Search for the cell housing the specified text and yield its (x, y) center coordinate. 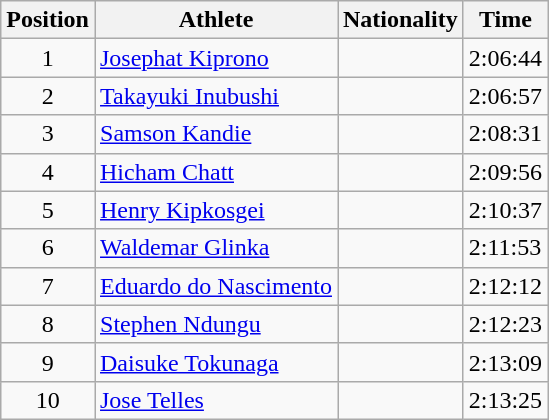
2:12:23 (505, 324)
2:12:12 (505, 286)
1 (48, 58)
Athlete (216, 20)
10 (48, 400)
6 (48, 248)
8 (48, 324)
Eduardo do Nascimento (216, 286)
2:13:09 (505, 362)
2 (48, 96)
2:06:57 (505, 96)
2:13:25 (505, 400)
3 (48, 134)
5 (48, 210)
4 (48, 172)
Daisuke Tokunaga (216, 362)
Samson Kandie (216, 134)
2:11:53 (505, 248)
7 (48, 286)
2:10:37 (505, 210)
Hicham Chatt (216, 172)
Nationality (401, 20)
Josephat Kiprono (216, 58)
Takayuki Inubushi (216, 96)
Henry Kipkosgei (216, 210)
Waldemar Glinka (216, 248)
2:06:44 (505, 58)
Stephen Ndungu (216, 324)
2:08:31 (505, 134)
9 (48, 362)
Jose Telles (216, 400)
Time (505, 20)
Position (48, 20)
2:09:56 (505, 172)
